Detect which cell encompasses the target text, then output its [x, y] center coordinate. 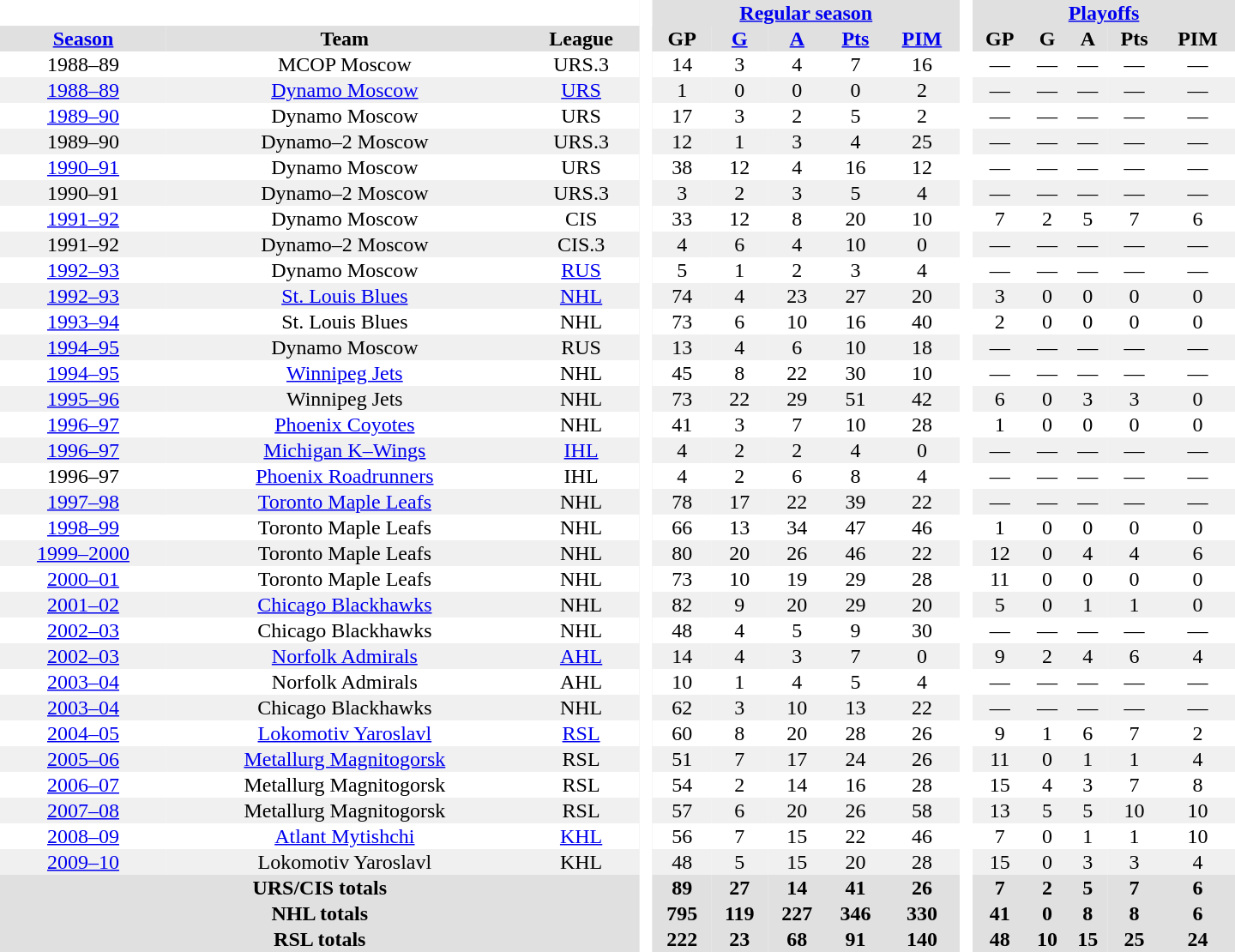
40 [923, 322]
56 [682, 836]
38 [682, 167]
2001–02 [83, 605]
80 [682, 553]
1998–99 [83, 527]
57 [682, 810]
RSL totals [319, 939]
74 [682, 296]
54 [682, 785]
2004–05 [83, 733]
1997–98 [83, 502]
60 [682, 733]
Regular season [806, 13]
34 [797, 527]
2000–01 [83, 579]
45 [682, 373]
82 [682, 605]
1993–94 [83, 322]
119 [739, 913]
68 [797, 939]
2006–07 [83, 785]
URS/CIS totals [319, 888]
33 [682, 219]
58 [923, 810]
346 [855, 913]
62 [682, 708]
Phoenix Roadrunners [345, 476]
795 [682, 913]
Atlant Mytishchi [345, 836]
1999–2000 [83, 553]
19 [797, 579]
1995–96 [83, 399]
Phoenix Coyotes [345, 425]
39 [855, 502]
2007–08 [83, 810]
222 [682, 939]
2005–06 [83, 759]
MCOP Moscow [345, 64]
2009–10 [83, 862]
Michigan K–Wings [345, 450]
89 [682, 888]
Season [83, 39]
140 [923, 939]
League [581, 39]
CIS [581, 219]
66 [682, 527]
78 [682, 502]
47 [855, 527]
91 [855, 939]
NHL totals [319, 913]
CIS.3 [581, 244]
Playoffs [1104, 13]
330 [923, 913]
18 [923, 347]
Team [345, 39]
227 [797, 913]
2008–09 [83, 836]
42 [923, 399]
